Capture the cell that displays the provided text and extract its (x, y) central coordinate. 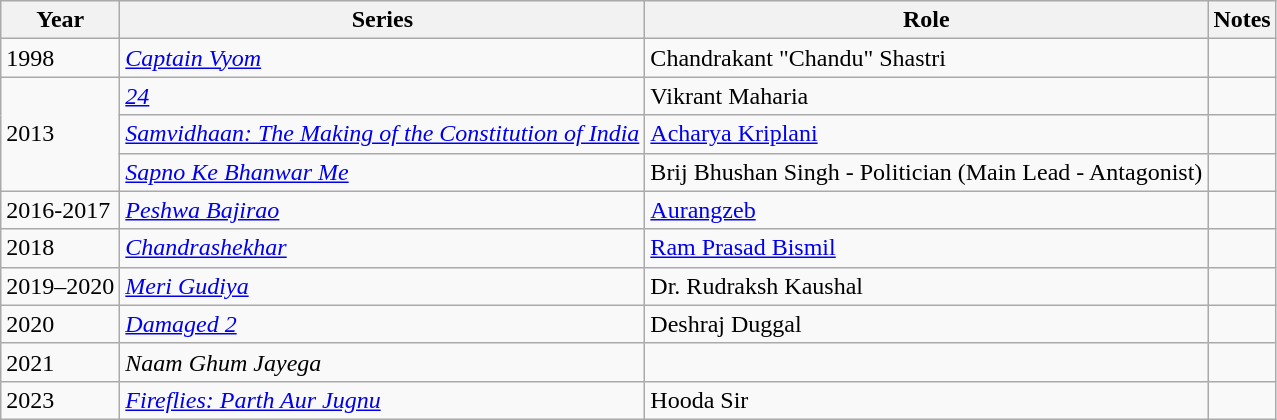
Vikrant Maharia (926, 96)
Samvidhaan: The Making of the Constitution of India (382, 134)
2016-2017 (60, 210)
Ram Prasad Bismil (926, 248)
Damaged 2 (382, 324)
2018 (60, 248)
Chandrashekhar (382, 248)
Brij Bhushan Singh - Politician (Main Lead - Antagonist) (926, 172)
Peshwa Bajirao (382, 210)
2013 (60, 134)
Year (60, 20)
2019–2020 (60, 286)
Dr. Rudraksh Kaushal (926, 286)
Acharya Kriplani (926, 134)
Captain Vyom (382, 58)
Naam Ghum Jayega (382, 362)
Deshraj Duggal (926, 324)
2021 (60, 362)
Fireflies: Parth Aur Jugnu (382, 400)
2020 (60, 324)
Role (926, 20)
1998 (60, 58)
Sapno Ke Bhanwar Me (382, 172)
Series (382, 20)
Chandrakant "Chandu" Shastri (926, 58)
Aurangzeb (926, 210)
2023 (60, 400)
Notes (1242, 20)
24 (382, 96)
Hooda Sir (926, 400)
Meri Gudiya (382, 286)
